From the cell containing the given text, extract its center point as (x, y) coordinate. 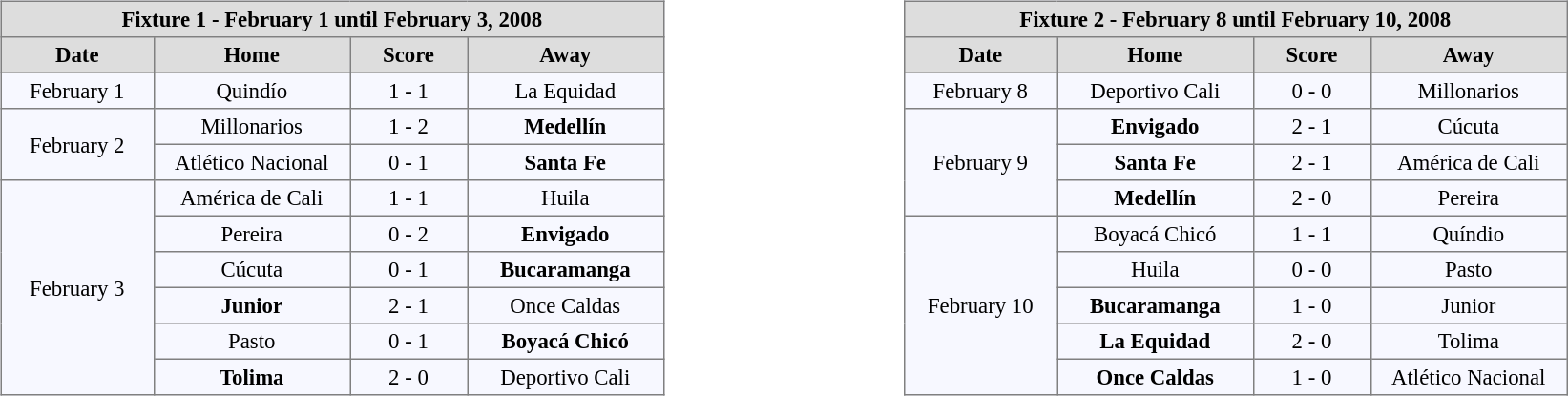
February 1 (76, 91)
February 10 (980, 305)
February 9 (980, 162)
February 8 (980, 91)
February 3 (76, 288)
February 2 (76, 145)
Quíndio (1469, 234)
Fixture 1 - February 1 until February 3, 2008 (331, 19)
1 - 2 (408, 127)
Quindío (252, 91)
0 - 2 (408, 234)
Fixture 2 - February 8 until February 10, 2008 (1235, 19)
